Identify which cell holds the provided text, then report its (x, y) central coordinate. 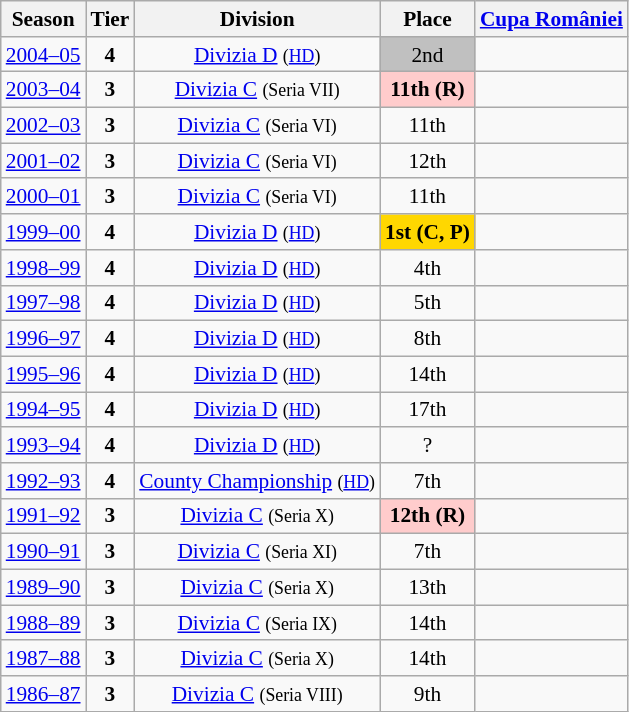
Cupa României (552, 19)
1989–90 (44, 587)
2nd (428, 55)
1st (C, P) (428, 232)
Division (257, 19)
12th (R) (428, 516)
Tier (110, 19)
4th (428, 268)
1995–96 (44, 374)
1997–98 (44, 303)
9th (428, 694)
11th (R) (428, 90)
8th (428, 339)
1996–97 (44, 339)
2001–02 (44, 161)
13th (428, 587)
? (428, 445)
1987–88 (44, 659)
Place (428, 19)
5th (428, 303)
12th (428, 161)
17th (428, 410)
2000–01 (44, 197)
1992–93 (44, 481)
1994–95 (44, 410)
1993–94 (44, 445)
2002–03 (44, 126)
2003–04 (44, 90)
Divizia C (Seria XI) (257, 552)
Divizia C (Seria VIII) (257, 694)
Divizia C (Seria VII) (257, 90)
1999–00 (44, 232)
Season (44, 19)
1986–87 (44, 694)
2004–05 (44, 55)
1998–99 (44, 268)
1990–91 (44, 552)
1988–89 (44, 623)
Divizia C (Seria IX) (257, 623)
1991–92 (44, 516)
County Championship (HD) (257, 481)
